Pinpoint the cell where the given text exists, returning its [x, y] midpoint coordinate. 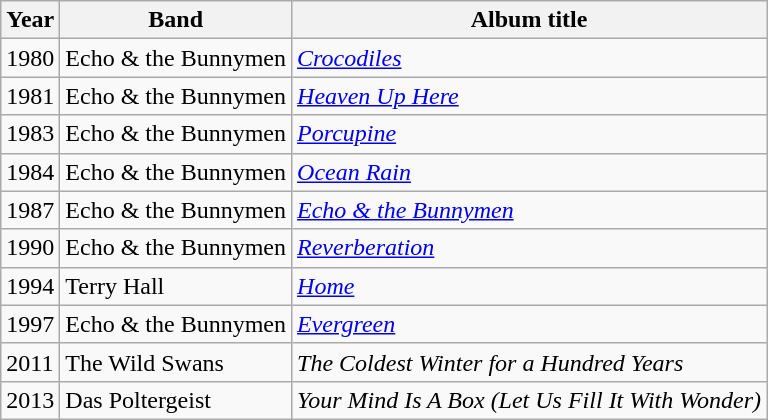
1984 [30, 172]
The Wild Swans [176, 362]
1983 [30, 134]
The Coldest Winter for a Hundred Years [530, 362]
Band [176, 20]
Home [530, 286]
Porcupine [530, 134]
1997 [30, 324]
Heaven Up Here [530, 96]
2013 [30, 400]
Year [30, 20]
Album title [530, 20]
1987 [30, 210]
1980 [30, 58]
Ocean Rain [530, 172]
2011 [30, 362]
Terry Hall [176, 286]
Das Poltergeist [176, 400]
1990 [30, 248]
Evergreen [530, 324]
1981 [30, 96]
Your Mind Is A Box (Let Us Fill It With Wonder) [530, 400]
Crocodiles [530, 58]
1994 [30, 286]
Reverberation [530, 248]
